For the text-containing cell, return its midpoint in [x, y] coordinate format. 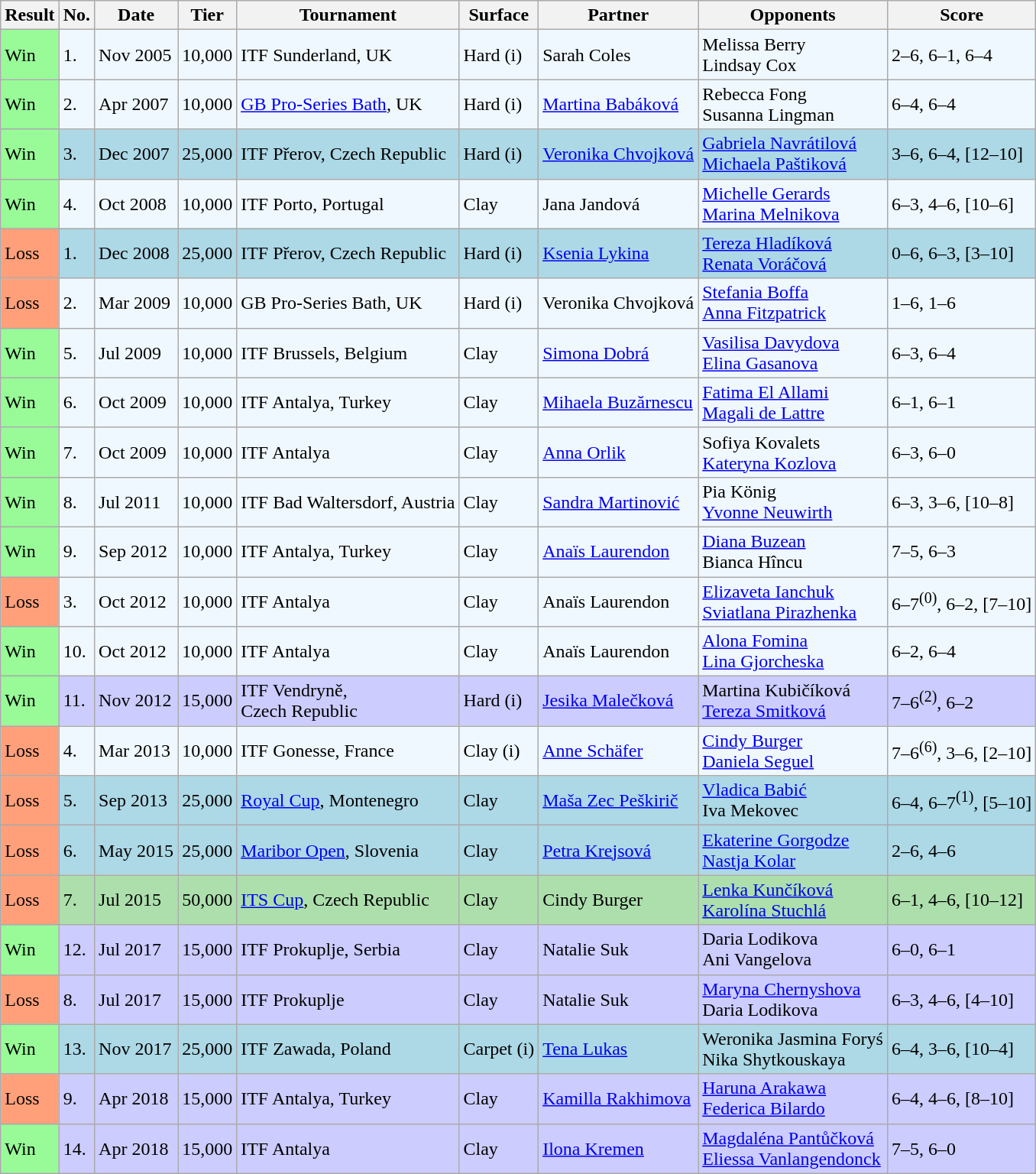
Oct 2008 [136, 203]
Tournament [348, 15]
Jul 2011 [136, 501]
6–2, 6–4 [961, 651]
Cindy Burger [619, 900]
ITF Prokuplje, Serbia [348, 949]
Sep 2012 [136, 552]
Anna Orlik [619, 452]
Fatima El Allami Magali de Lattre [793, 402]
Sep 2013 [136, 801]
6–4, 6–4 [961, 104]
Nov 2012 [136, 702]
6–3, 6–4 [961, 353]
7–6(2), 6–2 [961, 702]
Ksenia Lykina [619, 254]
Petra Krejsová [619, 850]
Maryna Chernyshova Daria Lodikova [793, 1000]
Sarah Coles [619, 55]
Jul 2009 [136, 353]
ITF Bad Waltersdorf, Austria [348, 501]
Pia König Yvonne Neuwirth [793, 501]
Daria Lodikova Ani Vangelova [793, 949]
Martina Kubičíková Tereza Smitková [793, 702]
6–3, 4–6, [10–6] [961, 203]
Tereza Hladíková Renata Voráčová [793, 254]
Royal Cup, Montenegro [348, 801]
ITF Prokuplje [348, 1000]
Surface [499, 15]
6–3, 6–0 [961, 452]
Carpet (i) [499, 1049]
Mar 2013 [136, 751]
6–4, 4–6, [8–10] [961, 1099]
7–5, 6–3 [961, 552]
Martina Babáková [619, 104]
Alona Fomina Lina Gjorcheska [793, 651]
ITF Sunderland, UK [348, 55]
Opponents [793, 15]
13. [76, 1049]
ITF Brussels, Belgium [348, 353]
2–6, 4–6 [961, 850]
Diana Buzean Bianca Hîncu [793, 552]
Magdaléna Pantůčková Eliessa Vanlangendonck [793, 1148]
May 2015 [136, 850]
ITF Porto, Portugal [348, 203]
ITF Gonesse, France [348, 751]
Haruna Arakawa Federica Bilardo [793, 1099]
Jul 2015 [136, 900]
Anne Schäfer [619, 751]
Weronika Jasmina Foryś Nika Shytkouskaya [793, 1049]
Ekaterine Gorgodze Nastja Kolar [793, 850]
6–1, 6–1 [961, 402]
Result [30, 15]
Michelle Gerards Marina Melnikova [793, 203]
Sofiya Kovalets Kateryna Kozlova [793, 452]
Lenka Kunčíková Karolína Stuchlá [793, 900]
7–6(6), 3–6, [2–10] [961, 751]
0–6, 6–3, [3–10] [961, 254]
Nov 2017 [136, 1049]
Stefania Boffa Anna Fitzpatrick [793, 303]
6–4, 3–6, [10–4] [961, 1049]
6–4, 6–7(1), [5–10] [961, 801]
Kamilla Rakhimova [619, 1099]
2–6, 6–1, 6–4 [961, 55]
Vladica Babić Iva Mekovec [793, 801]
10. [76, 651]
Maša Zec Peškirič [619, 801]
Partner [619, 15]
ITF Vendryně, Czech Republic [348, 702]
6–3, 4–6, [4–10] [961, 1000]
Elizaveta Ianchuk Sviatlana Pirazhenka [793, 601]
Simona Dobrá [619, 353]
Clay (i) [499, 751]
No. [76, 15]
Jana Jandová [619, 203]
Dec 2008 [136, 254]
7–5, 6–0 [961, 1148]
Jesika Malečková [619, 702]
Tena Lukas [619, 1049]
6–3, 3–6, [10–8] [961, 501]
ITS Cup, Czech Republic [348, 900]
1–6, 1–6 [961, 303]
Cindy Burger Daniela Seguel [793, 751]
6–1, 4–6, [10–12] [961, 900]
12. [76, 949]
Tier [208, 15]
Maribor Open, Slovenia [348, 850]
Nov 2005 [136, 55]
Apr 2007 [136, 104]
50,000 [208, 900]
3–6, 6–4, [12–10] [961, 154]
11. [76, 702]
Ilona Kremen [619, 1148]
Gabriela Navrátilová Michaela Paštiková [793, 154]
6–7(0), 6–2, [7–10] [961, 601]
Vasilisa Davydova Elina Gasanova [793, 353]
Dec 2007 [136, 154]
Mar 2009 [136, 303]
Rebecca Fong Susanna Lingman [793, 104]
14. [76, 1148]
Mihaela Buzărnescu [619, 402]
ITF Zawada, Poland [348, 1049]
Sandra Martinović [619, 501]
Melissa Berry Lindsay Cox [793, 55]
6–0, 6–1 [961, 949]
Date [136, 15]
Score [961, 15]
